Return the (X, Y) coordinate for the center point of the cell that contains the specified text.  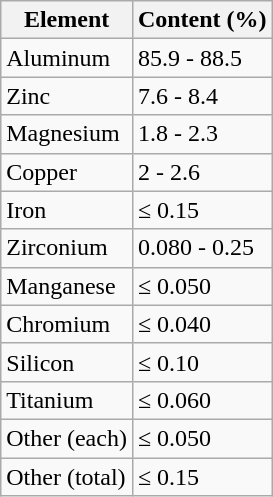
Titanium (67, 400)
Aluminum (67, 58)
85.9 - 88.5 (202, 58)
Magnesium (67, 134)
≤ 0.10 (202, 362)
Zinc (67, 96)
7.6 - 8.4 (202, 96)
Element (67, 20)
Manganese (67, 286)
Content (%) (202, 20)
Zirconium (67, 248)
Copper (67, 172)
2 - 2.6 (202, 172)
≤ 0.040 (202, 324)
Iron (67, 210)
1.8 - 2.3 (202, 134)
≤ 0.060 (202, 400)
Other (each) (67, 438)
Silicon (67, 362)
Other (total) (67, 477)
Chromium (67, 324)
0.080 - 0.25 (202, 248)
